Determine the (X, Y) coordinate at the center of the cell enclosing the given text.  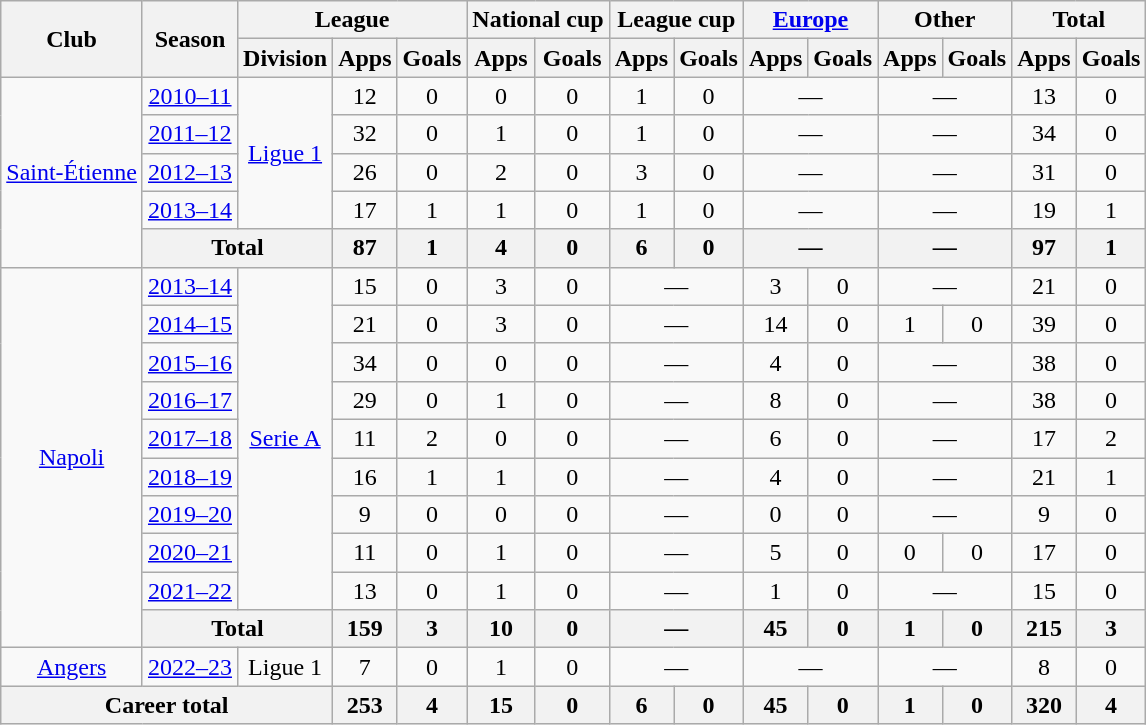
2018–19 (190, 477)
39 (1044, 324)
31 (1044, 172)
215 (1044, 629)
2021–22 (190, 591)
Season (190, 39)
Angers (72, 667)
2010–11 (190, 96)
Club (72, 39)
National cup (538, 20)
Division (286, 58)
12 (365, 96)
26 (365, 172)
29 (365, 400)
32 (365, 134)
320 (1044, 705)
10 (501, 629)
2019–20 (190, 515)
159 (365, 629)
14 (775, 324)
Other (945, 20)
7 (365, 667)
Career total (167, 705)
2011–12 (190, 134)
Saint-Étienne (72, 172)
Serie A (286, 438)
2014–15 (190, 324)
2017–18 (190, 438)
19 (1044, 210)
2022–23 (190, 667)
5 (775, 553)
2020–21 (190, 553)
2012–13 (190, 172)
87 (365, 248)
2015–16 (190, 362)
League cup (676, 20)
253 (365, 705)
97 (1044, 248)
Europe (810, 20)
2016–17 (190, 400)
Napoli (72, 458)
16 (365, 477)
League (352, 20)
